Find where the given text appears and provide that cell's center as [x, y] coordinate. 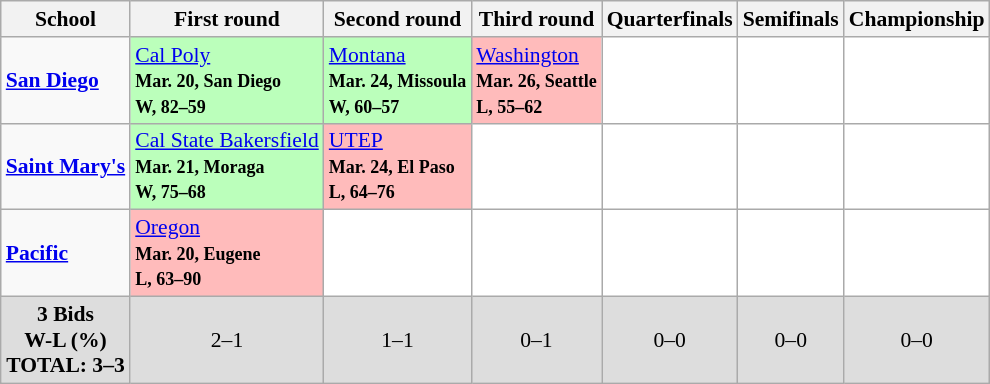
3 BidsW-L (%)TOTAL: 3–3 [66, 340]
Second round [398, 19]
First round [227, 19]
Cal Poly Mar. 20, San Diego W, 82–59 [227, 80]
UTEP Mar. 24, El Paso L, 64–76 [398, 166]
Quarterfinals [670, 19]
Washington Mar. 26, Seattle L, 55–62 [536, 80]
Cal State Bakersfield Mar. 21, Moraga W, 75–68 [227, 166]
Pacific [66, 254]
San Diego [66, 80]
Semifinals [791, 19]
2–1 [227, 340]
1–1 [398, 340]
Championship [917, 19]
Montana Mar. 24, Missoula W, 60–57 [398, 80]
Third round [536, 19]
Saint Mary's [66, 166]
0–1 [536, 340]
School [66, 19]
Oregon Mar. 20, Eugene L, 63–90 [227, 254]
